Search for the cell housing the specified text and yield its (x, y) center coordinate. 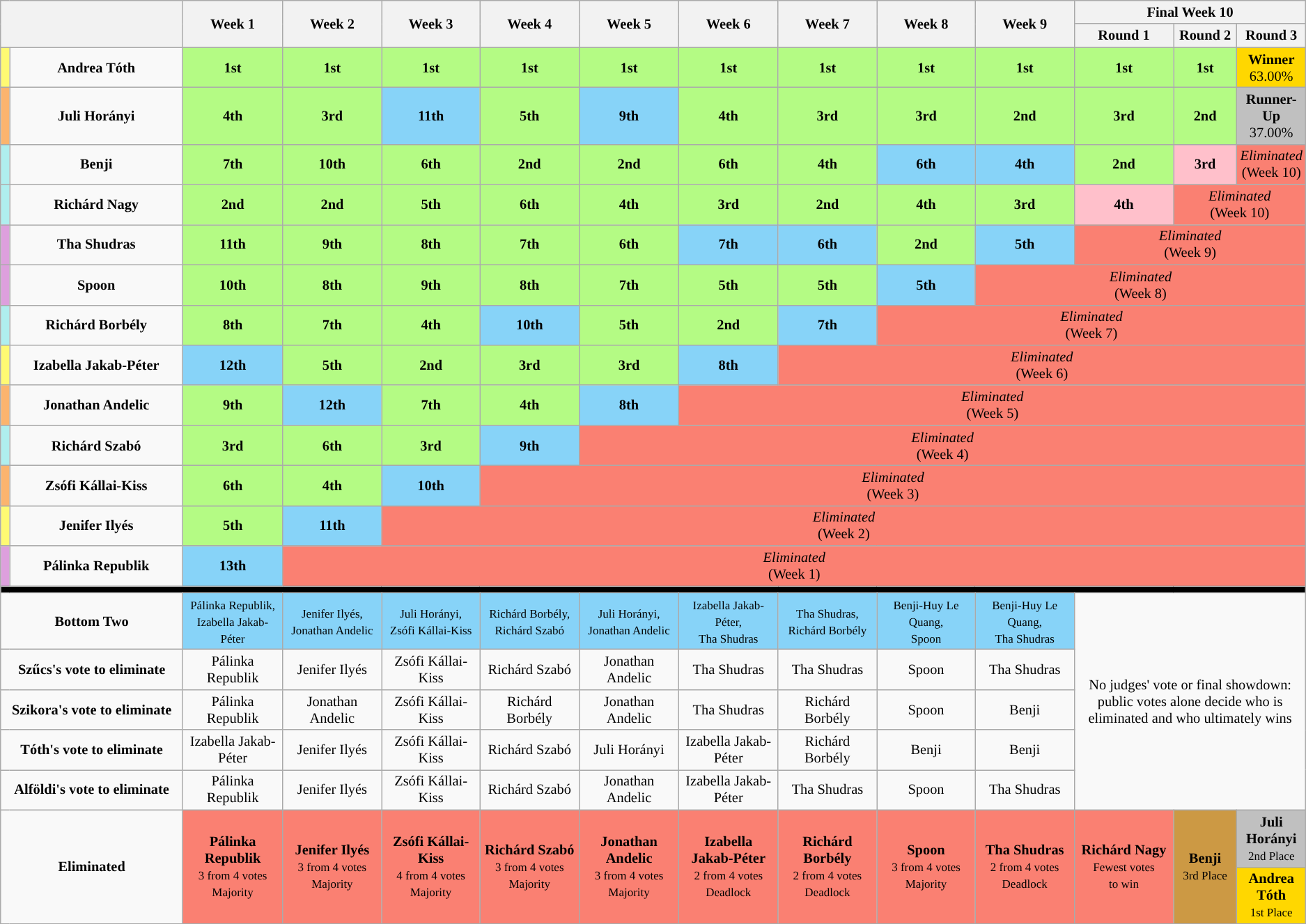
Juli Horányi,Jonathan Andelic (628, 621)
Tha Shudras,Richárd Borbély (827, 621)
Week 3 (430, 24)
Tóth's vote to eliminate (92, 750)
Szűcs's vote to eliminate (92, 669)
Izabella Jakab-Péter2 from 4 votes Deadlock (729, 866)
Tha Shudras2 from 4 votes Deadlock (1025, 866)
Juli Horányi2nd Place (1272, 838)
Richárd Szabó3 from 4 votes Majority (529, 866)
Juli Horányi,Zsófi Kállai-Kiss (430, 621)
Round 1 (1124, 36)
Week 4 (529, 24)
Izabella Jakab-Péter,Tha Shudras (729, 621)
Week 1 (233, 24)
Round 3 (1272, 36)
Richárd Nagy (96, 205)
Round 2 (1205, 36)
Andrea Tóth1st Place (1272, 895)
Runner-Up 37.00% (1272, 116)
Eliminated(Week 6) (1042, 365)
Szikora's vote to eliminate (92, 710)
Andrea Tóth (96, 68)
Benji-Huy Le Quang,Tha Shudras (1025, 621)
13th (233, 566)
Final Week 10 (1190, 12)
Jonathan Andelic3 from 4 votes Majority (628, 866)
Richárd NagyFewest votesto win (1124, 866)
Week 2 (332, 24)
Eliminated (92, 866)
Richárd Borbély,Richárd Szabó (529, 621)
Bottom Two (92, 621)
Benji-Huy Le Quang,Spoon (926, 621)
Eliminated(Week 5) (993, 405)
Winner 63.00% (1272, 68)
Week 8 (926, 24)
Eliminated(Week 4) (942, 446)
Week 7 (827, 24)
Eliminated(Week 8) (1141, 285)
No judges' vote or final showdown: public votes alone decide who is eliminated and who ultimately wins (1190, 701)
Richárd Borbély2 from 4 votes Deadlock (827, 866)
Spoon3 from 4 votes Majority (926, 866)
Week 5 (628, 24)
Eliminated(Week 9) (1190, 244)
Eliminated(Week 1) (794, 566)
Jenifer Ilyés,Jonathan Andelic (332, 621)
Pálinka Republik3 from 4 votesMajority (233, 866)
Benji3rd Place (1205, 866)
Eliminated(Week 2) (844, 526)
Week 6 (729, 24)
Eliminated(Week 3) (893, 485)
Jenifer Ilyés3 from 4 votes Majority (332, 866)
Week 9 (1025, 24)
Pálinka Republik,Izabella Jakab-Péter (233, 621)
Zsófi Kállai-Kiss4 from 4 votes Majority (430, 866)
Alföldi's vote to eliminate (92, 790)
Eliminated(Week 7) (1091, 325)
